Search for the cell housing the specified text and yield its [X, Y] center coordinate. 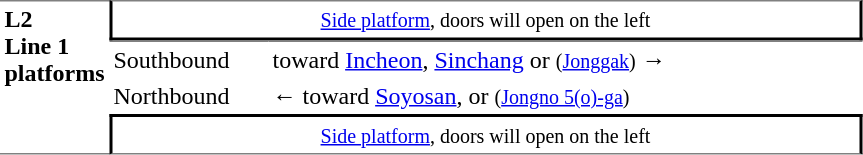
Southbound [188, 59]
L2Line 1 platforms [54, 77]
← toward Soyosan, or (Jongno 5(o)-ga) [565, 96]
Northbound [188, 96]
toward Incheon, Sinchang or (Jonggak) → [565, 59]
